Identify which cell holds the provided text, then report its (X, Y) central coordinate. 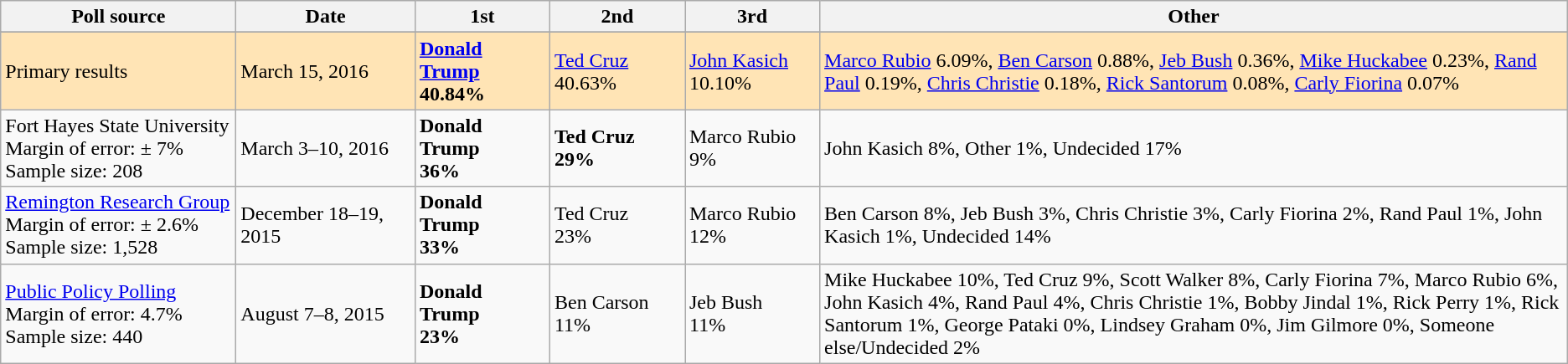
John Kasich 8%, Other 1%, Undecided 17% (1194, 148)
Public Policy PollingMargin of error: 4.7% Sample size: 440 (119, 313)
Marco Rubio9% (752, 148)
Remington Research GroupMargin of error: ± 2.6% Sample size: 1,528 (119, 225)
Jeb Bush11% (752, 313)
3rd (752, 17)
Ted Cruz29% (616, 148)
John Kasich10.10% (752, 71)
March 3–10, 2016 (326, 148)
Other (1194, 17)
Ben Carson 8%, Jeb Bush 3%, Chris Christie 3%, Carly Fiorina 2%, Rand Paul 1%, John Kasich 1%, Undecided 14% (1194, 225)
Date (326, 17)
1st (482, 17)
Primary results (119, 71)
Donald Trump36% (482, 148)
Ted Cruz40.63% (616, 71)
2nd (616, 17)
Donald Trump33% (482, 225)
Ben Carson11% (616, 313)
Donald Trump23% (482, 313)
Fort Hayes State UniversityMargin of error: ± 7% Sample size: 208 (119, 148)
December 18–19, 2015 (326, 225)
August 7–8, 2015 (326, 313)
Donald Trump40.84% (482, 71)
Ted Cruz23% (616, 225)
Marco Rubio12% (752, 225)
Poll source (119, 17)
March 15, 2016 (326, 71)
